Scan for the cell matching the given text and deliver its (X, Y) coordinate at center. 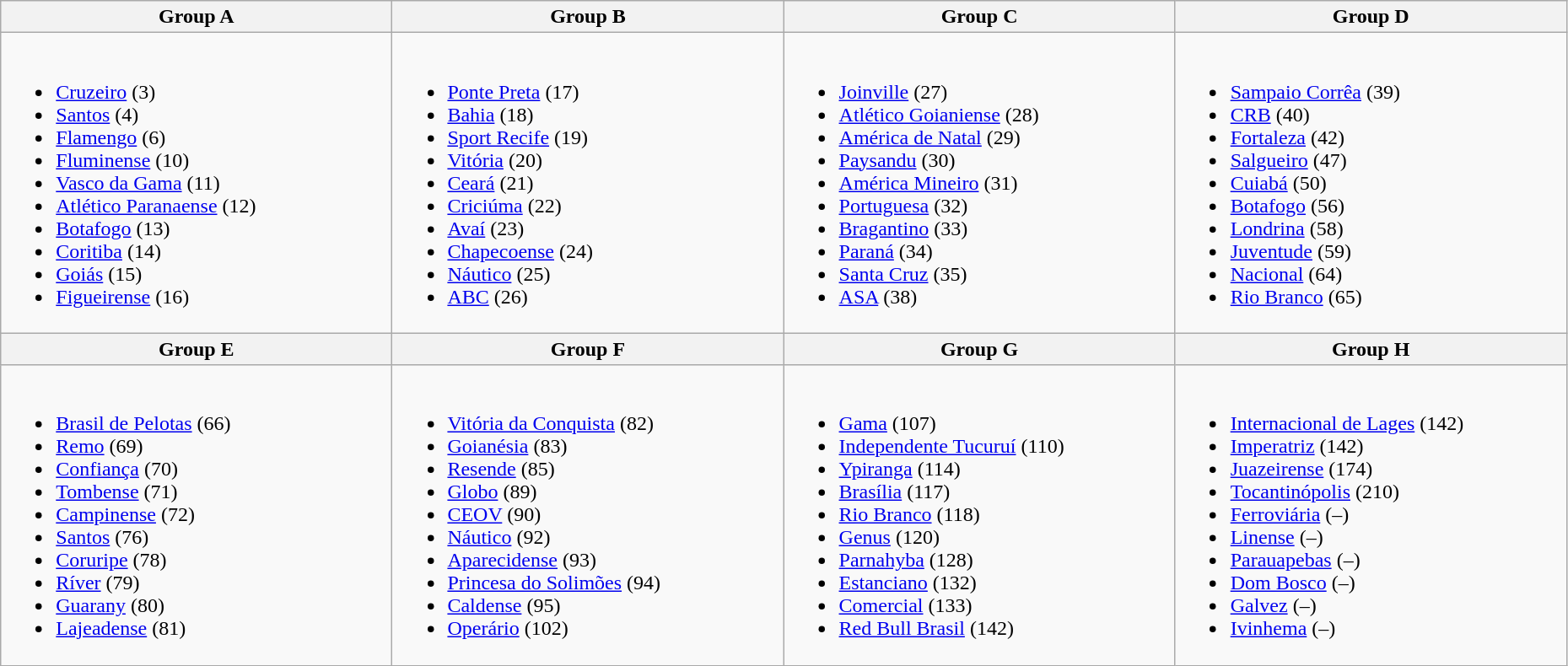
Group B (588, 17)
Group C (979, 17)
Group E (197, 349)
Group H (1371, 349)
Brasil de Pelotas (66) Remo (69) Confiança (70) Tombense (71) Campinense (72) Santos (76) Coruripe (78) Ríver (79) Guarany (80) Lajeadense (81) (197, 515)
Group G (979, 349)
Group D (1371, 17)
Group A (197, 17)
Group F (588, 349)
Ponte Preta (17) Bahia (18) Sport Recife (19) Vitória (20) Ceará (21) Criciúma (22) Avaí (23) Chapecoense (24) Náutico (25) ABC (26) (588, 183)
Sampaio Corrêa (39) CRB (40) Fortaleza (42) Salgueiro (47) Cuiabá (50) Botafogo (56) Londrina (58) Juventude (59) Nacional (64) Rio Branco (65) (1371, 183)
